Determine the [x, y] coordinate at the center of the cell enclosing the given text.  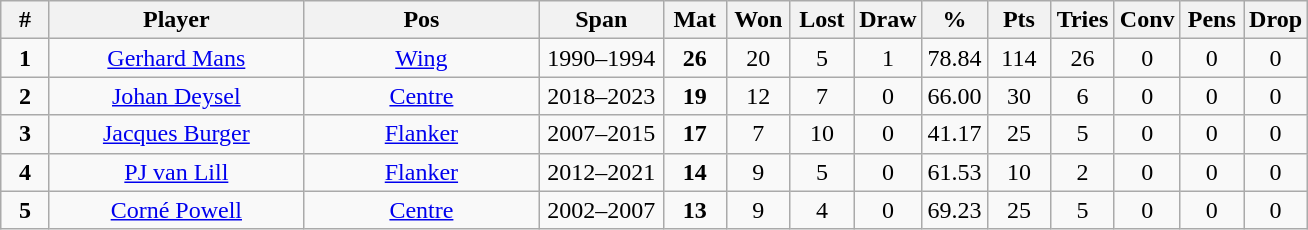
Jacques Burger [176, 134]
17 [695, 134]
Span [601, 20]
66.00 [954, 96]
12 [759, 96]
Lost [822, 20]
2007–2015 [601, 134]
PJ van Lill [176, 172]
20 [759, 58]
69.23 [954, 210]
Draw [888, 20]
Mat [695, 20]
78.84 [954, 58]
Johan Deysel [176, 96]
Corné Powell [176, 210]
Wing [421, 58]
Pos [421, 20]
Pens [1212, 20]
2002–2007 [601, 210]
# [26, 20]
19 [695, 96]
114 [1019, 58]
Drop [1276, 20]
2012–2021 [601, 172]
Pts [1019, 20]
41.17 [954, 134]
3 [26, 134]
30 [1019, 96]
6 [1083, 96]
2018–2023 [601, 96]
Conv [1147, 20]
Gerhard Mans [176, 58]
13 [695, 210]
Won [759, 20]
Player [176, 20]
1990–1994 [601, 58]
14 [695, 172]
% [954, 20]
61.53 [954, 172]
Tries [1083, 20]
